Search for the cell housing the specified text and yield its (X, Y) center coordinate. 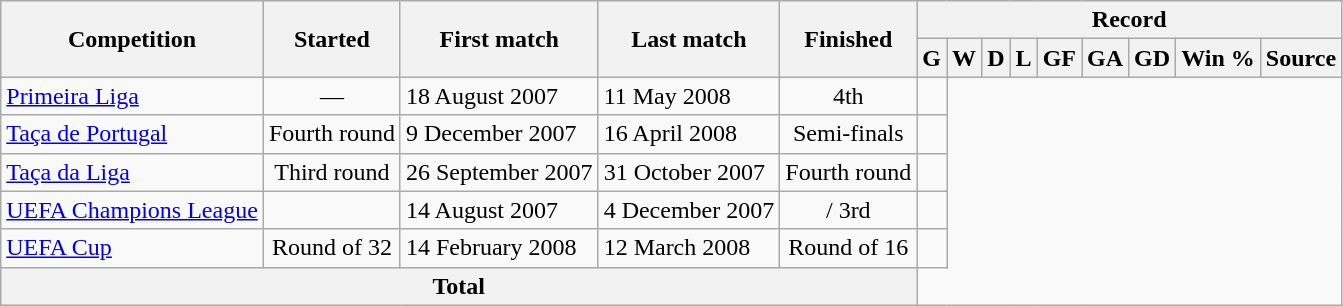
G (932, 58)
4th (848, 96)
D (996, 58)
Competition (132, 39)
14 August 2007 (499, 210)
Round of 16 (848, 248)
Win % (1218, 58)
First match (499, 39)
11 May 2008 (689, 96)
Round of 32 (332, 248)
26 September 2007 (499, 172)
14 February 2008 (499, 248)
UEFA Cup (132, 248)
Record (1130, 20)
Started (332, 39)
GA (1106, 58)
L (1024, 58)
— (332, 96)
GF (1059, 58)
16 April 2008 (689, 134)
9 December 2007 (499, 134)
Last match (689, 39)
Primeira Liga (132, 96)
12 March 2008 (689, 248)
Semi-finals (848, 134)
W (964, 58)
GD (1152, 58)
Finished (848, 39)
Total (459, 286)
Taça da Liga (132, 172)
4 December 2007 (689, 210)
UEFA Champions League (132, 210)
Source (1300, 58)
Taça de Portugal (132, 134)
18 August 2007 (499, 96)
/ 3rd (848, 210)
31 October 2007 (689, 172)
Third round (332, 172)
